Return (X, Y) of the center of cell containing provided text 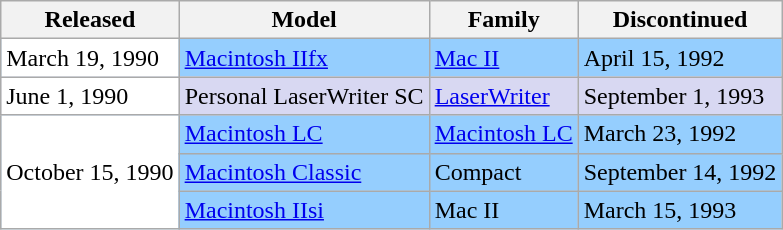
Macintosh IIfx (304, 58)
October 15, 1990 (90, 172)
Family (504, 20)
Personal LaserWriter SC (304, 96)
September 1, 1993 (680, 96)
April 15, 1992 (680, 58)
June 1, 1990 (90, 96)
September 14, 1992 (680, 172)
Macintosh Classic (304, 172)
Model (304, 20)
Discontinued (680, 20)
Compact (504, 172)
March 19, 1990 (90, 58)
Released (90, 20)
March 15, 1993 (680, 210)
LaserWriter (504, 96)
Macintosh IIsi (304, 210)
March 23, 1992 (680, 134)
